Determine the (X, Y) coordinate at the center of the cell enclosing the given text.  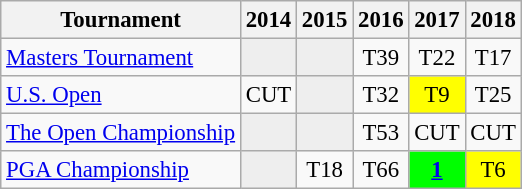
The Open Championship (121, 133)
U.S. Open (121, 95)
Masters Tournament (121, 58)
T25 (493, 95)
T32 (381, 95)
T18 (325, 170)
2016 (381, 20)
2018 (493, 20)
2017 (437, 20)
PGA Championship (121, 170)
T9 (437, 95)
T17 (493, 58)
T53 (381, 133)
2015 (325, 20)
T6 (493, 170)
2014 (268, 20)
Tournament (121, 20)
T39 (381, 58)
T22 (437, 58)
T66 (381, 170)
1 (437, 170)
